Return [x, y] of the center of cell containing provided text 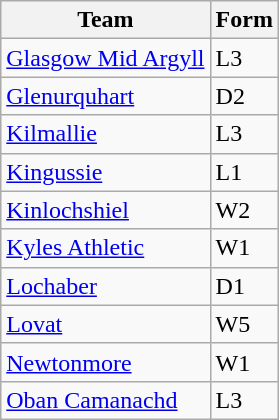
Team [106, 20]
D1 [244, 286]
Lovat [106, 324]
Kingussie [106, 172]
L1 [244, 172]
Newtonmore [106, 362]
Kyles Athletic [106, 248]
Glenurquhart [106, 96]
Oban Camanachd [106, 400]
W2 [244, 210]
Kilmallie [106, 134]
D2 [244, 96]
Form [244, 20]
Lochaber [106, 286]
Kinlochshiel [106, 210]
Glasgow Mid Argyll [106, 58]
W5 [244, 324]
